Pinpoint the cell where the given text exists, returning its [X, Y] midpoint coordinate. 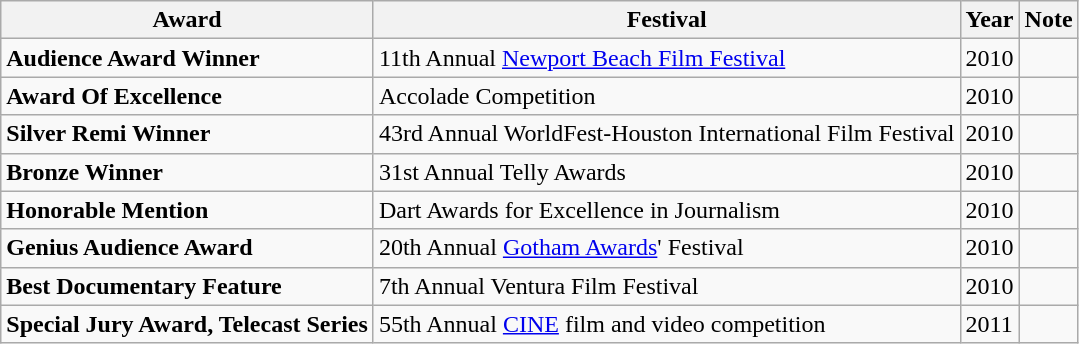
31st Annual Telly Awards [666, 172]
20th Annual Gotham Awards' Festival [666, 248]
Award [188, 20]
Best Documentary Feature [188, 286]
Accolade Competition [666, 96]
Silver Remi Winner [188, 134]
Festival [666, 20]
Honorable Mention [188, 210]
Audience Award Winner [188, 58]
Award Of Excellence [188, 96]
Year [990, 20]
Genius Audience Award [188, 248]
11th Annual Newport Beach Film Festival [666, 58]
Dart Awards for Excellence in Journalism [666, 210]
7th Annual Ventura Film Festival [666, 286]
Bronze Winner [188, 172]
43rd Annual WorldFest-Houston International Film Festival [666, 134]
2011 [990, 324]
Note [1048, 20]
55th Annual CINE film and video competition [666, 324]
Special Jury Award, Telecast Series [188, 324]
